Output the (x, y) coordinate of the center of the cell containing the given text.  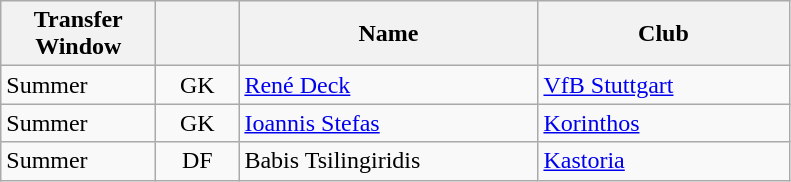
Ioannis Stefas (388, 123)
Name (388, 34)
Kastoria (664, 161)
Club (664, 34)
Korinthos (664, 123)
Transfer Window (78, 34)
DF (198, 161)
René Deck (388, 85)
Babis Tsilingiridis (388, 161)
VfB Stuttgart (664, 85)
